Detect which cell encompasses the target text, then output its (X, Y) center coordinate. 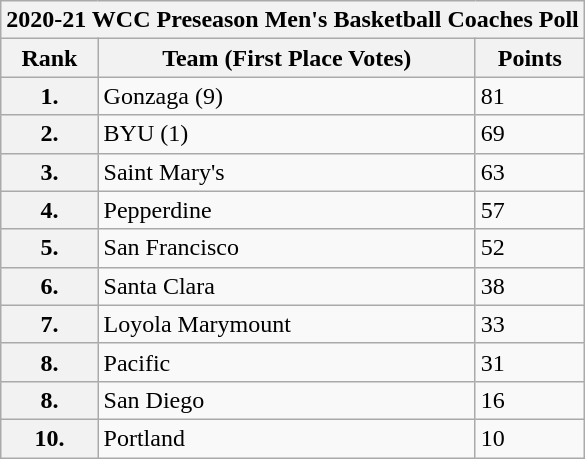
San Diego (286, 400)
Santa Clara (286, 286)
Pacific (286, 362)
7. (50, 324)
Gonzaga (9) (286, 96)
52 (530, 248)
16 (530, 400)
Points (530, 58)
Loyola Marymount (286, 324)
Team (First Place Votes) (286, 58)
38 (530, 286)
6. (50, 286)
1. (50, 96)
31 (530, 362)
San Francisco (286, 248)
Rank (50, 58)
3. (50, 172)
Pepperdine (286, 210)
57 (530, 210)
Portland (286, 438)
63 (530, 172)
Saint Mary's (286, 172)
5. (50, 248)
4. (50, 210)
33 (530, 324)
2. (50, 134)
2020-21 WCC Preseason Men's Basketball Coaches Poll (293, 20)
BYU (1) (286, 134)
69 (530, 134)
81 (530, 96)
10. (50, 438)
10 (530, 438)
